Pinpoint the cell where the given text exists, returning its (X, Y) midpoint coordinate. 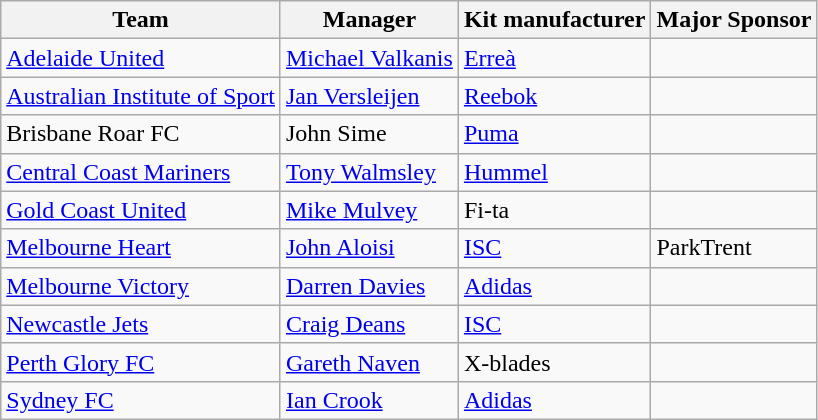
Puma (554, 134)
Tony Walmsley (369, 172)
Melbourne Victory (141, 286)
Perth Glory FC (141, 362)
Sydney FC (141, 400)
Craig Deans (369, 324)
Michael Valkanis (369, 58)
Adelaide United (141, 58)
Manager (369, 20)
Erreà (554, 58)
Mike Mulvey (369, 210)
Major Sponsor (734, 20)
Fi-ta (554, 210)
X-blades (554, 362)
ParkTrent (734, 248)
John Aloisi (369, 248)
Gold Coast United (141, 210)
Team (141, 20)
Jan Versleijen (369, 96)
Hummel (554, 172)
Australian Institute of Sport (141, 96)
Melbourne Heart (141, 248)
Central Coast Mariners (141, 172)
Ian Crook (369, 400)
Gareth Naven (369, 362)
Darren Davies (369, 286)
John Sime (369, 134)
Reebok (554, 96)
Brisbane Roar FC (141, 134)
Kit manufacturer (554, 20)
Newcastle Jets (141, 324)
